Scan for the cell matching the given text and deliver its [X, Y] coordinate at center. 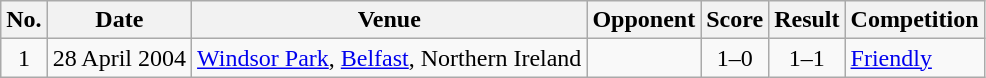
Date [119, 20]
No. [24, 20]
Result [807, 20]
Competition [914, 20]
Friendly [914, 58]
Opponent [644, 20]
1–0 [735, 58]
1 [24, 58]
1–1 [807, 58]
28 April 2004 [119, 58]
Venue [390, 20]
Score [735, 20]
Windsor Park, Belfast, Northern Ireland [390, 58]
